Capture the cell that displays the provided text and extract its (X, Y) central coordinate. 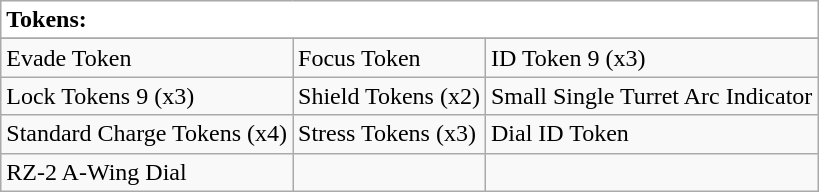
ID Token 9 (x3) (651, 58)
Stress Tokens (x3) (390, 134)
Focus Token (390, 58)
Small Single Turret Arc Indicator (651, 96)
Standard Charge Tokens (x4) (147, 134)
Tokens: (410, 20)
RZ-2 A-Wing Dial (147, 172)
Lock Tokens 9 (x3) (147, 96)
Evade Token (147, 58)
Shield Tokens (x2) (390, 96)
Dial ID Token (651, 134)
